Extract the (X, Y) coordinate from the center of the cell holding the provided text.  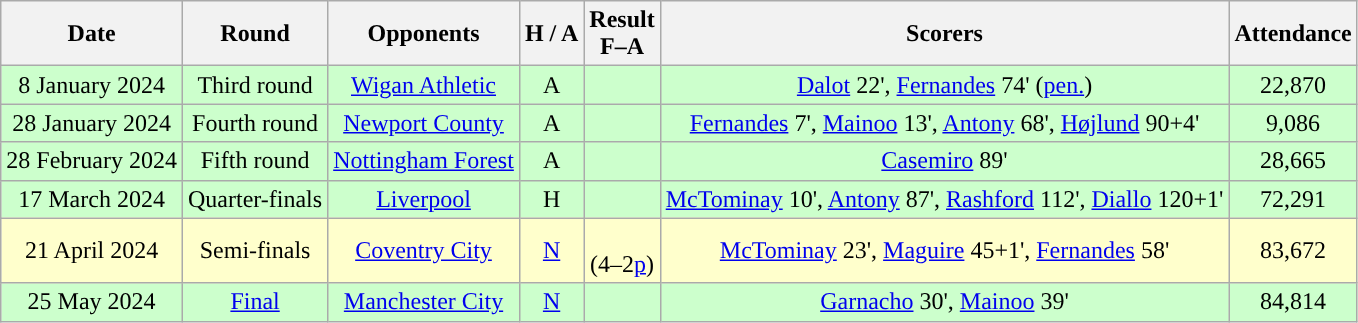
Wigan Athletic (424, 85)
9,086 (1293, 123)
Fifth round (254, 161)
83,672 (1293, 250)
17 March 2024 (92, 199)
72,291 (1293, 199)
21 April 2024 (92, 250)
25 May 2024 (92, 302)
Attendance (1293, 34)
Final (254, 302)
8 January 2024 (92, 85)
H (551, 199)
Semi-finals (254, 250)
McTominay 10', Antony 87', Rashford 112', Diallo 120+1' (944, 199)
Fourth round (254, 123)
McTominay 23', Maguire 45+1', Fernandes 58' (944, 250)
H / A (551, 34)
28 January 2024 (92, 123)
Opponents (424, 34)
Dalot 22', Fernandes 74' (pen.) (944, 85)
Nottingham Forest (424, 161)
22,870 (1293, 85)
(4–2p) (622, 250)
Round (254, 34)
Third round (254, 85)
Scorers (944, 34)
Manchester City (424, 302)
Fernandes 7', Mainoo 13', Antony 68', Højlund 90+4' (944, 123)
28 February 2024 (92, 161)
28,665 (1293, 161)
Newport County (424, 123)
Liverpool (424, 199)
Coventry City (424, 250)
Garnacho 30', Mainoo 39' (944, 302)
Quarter-finals (254, 199)
Casemiro 89' (944, 161)
ResultF–A (622, 34)
84,814 (1293, 302)
Date (92, 34)
